Return (x, y) of the center of cell containing provided text 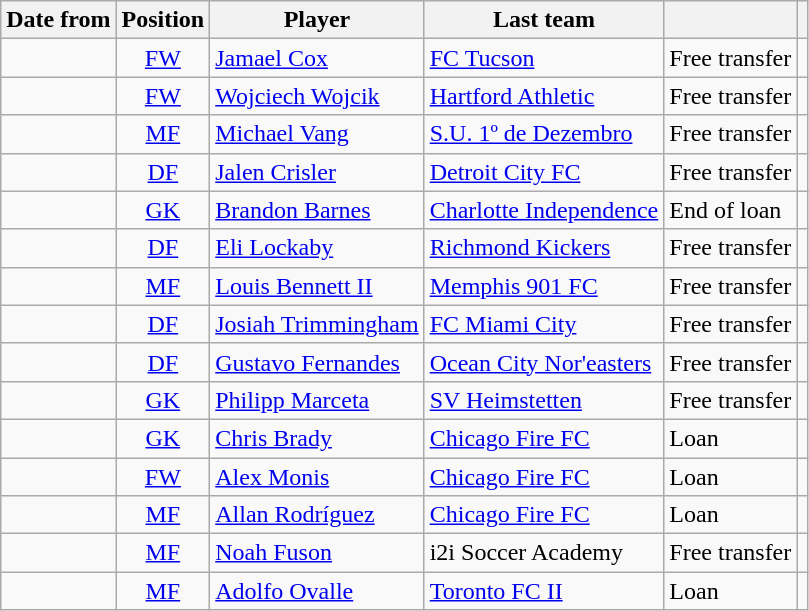
Jalen Crisler (317, 172)
FC Tucson (544, 58)
Josiah Trimmingham (317, 324)
Allan Rodríguez (317, 515)
FC Miami City (544, 324)
Ocean City Nor'easters (544, 362)
Noah Fuson (317, 553)
Chris Brady (317, 438)
Louis Bennett II (317, 286)
End of loan (730, 210)
Player (317, 20)
Detroit City FC (544, 172)
Philipp Marceta (317, 400)
Adolfo Ovalle (317, 591)
Jamael Cox (317, 58)
i2i Soccer Academy (544, 553)
Alex Monis (317, 477)
SV Heimstetten (544, 400)
Richmond Kickers (544, 248)
Memphis 901 FC (544, 286)
Last team (544, 20)
Michael Vang (317, 134)
Gustavo Fernandes (317, 362)
Brandon Barnes (317, 210)
Wojciech Wojcik (317, 96)
Eli Lockaby (317, 248)
Charlotte Independence (544, 210)
Date from (58, 20)
Toronto FC II (544, 591)
S.U. 1º de Dezembro (544, 134)
Hartford Athletic (544, 96)
Position (163, 20)
